Find where the given text appears and provide that cell's center as (X, Y) coordinate. 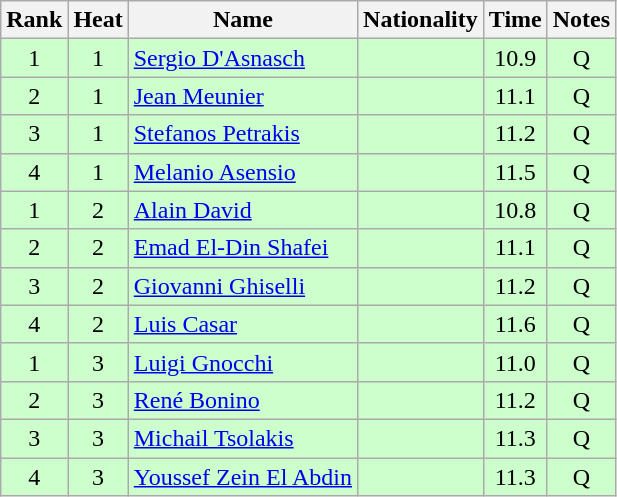
Melanio Asensio (242, 172)
Name (242, 20)
Luigi Gnocchi (242, 362)
10.9 (515, 58)
Jean Meunier (242, 96)
Nationality (421, 20)
Giovanni Ghiselli (242, 286)
Alain David (242, 210)
11.0 (515, 362)
Notes (581, 20)
11.5 (515, 172)
René Bonino (242, 400)
Sergio D'Asnasch (242, 58)
Youssef Zein El Abdin (242, 477)
11.6 (515, 324)
Michail Tsolakis (242, 438)
Luis Casar (242, 324)
10.8 (515, 210)
Stefanos Petrakis (242, 134)
Time (515, 20)
Emad El-Din Shafei (242, 248)
Rank (34, 20)
Heat (98, 20)
